Pinpoint the cell where the given text exists, returning its [x, y] midpoint coordinate. 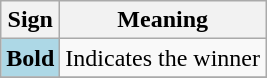
Indicates the winner [163, 58]
Meaning [163, 20]
Bold [30, 58]
Sign [30, 20]
